Find where the given text appears and provide that cell's center as (x, y) coordinate. 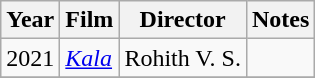
Notes (280, 20)
Rohith V. S. (183, 58)
2021 (30, 58)
Director (183, 20)
Year (30, 20)
Film (90, 20)
Kala (90, 58)
